Output the [x, y] coordinate of the center of the cell containing the given text.  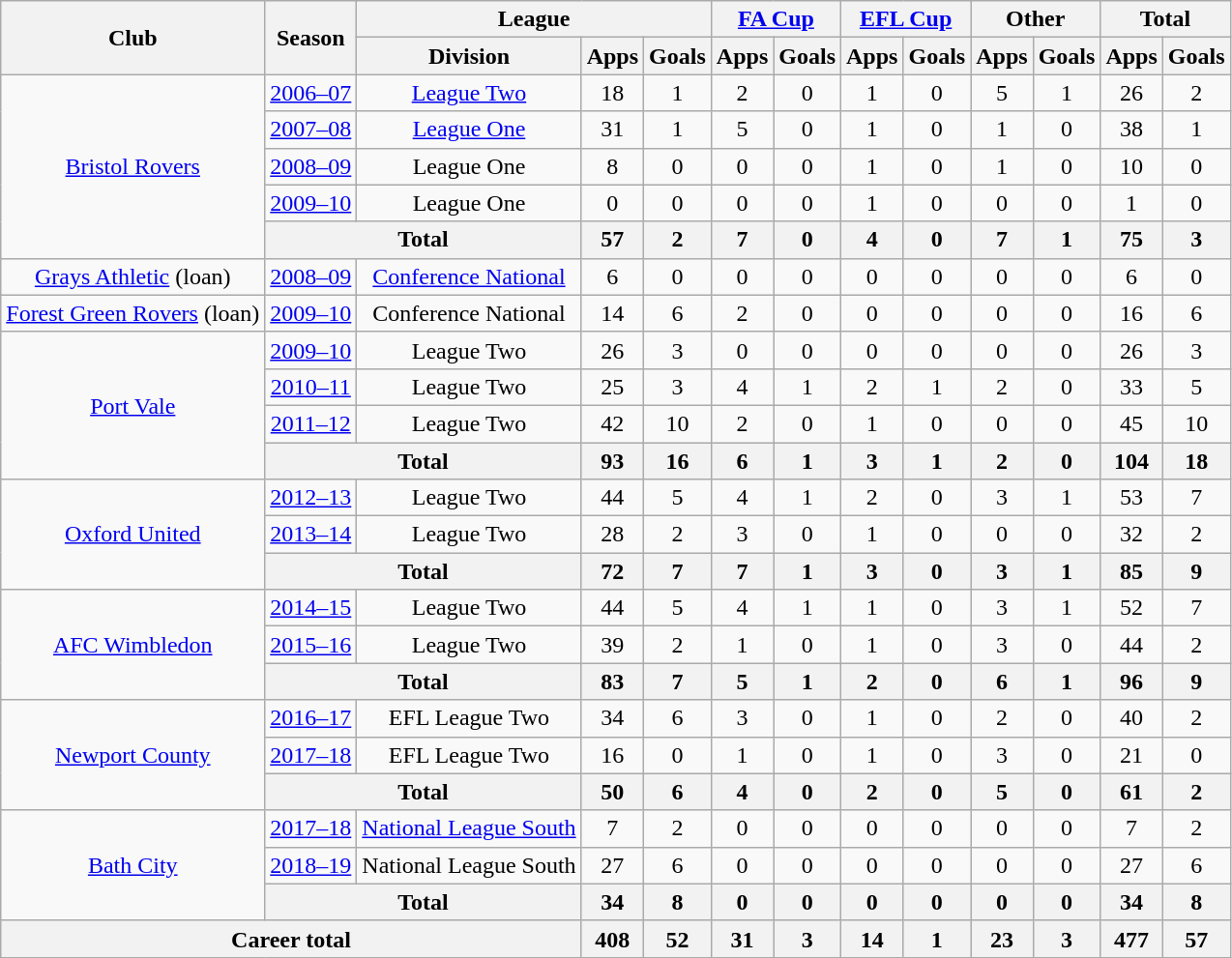
38 [1131, 130]
League [534, 19]
83 [612, 682]
2007–08 [311, 130]
61 [1131, 792]
93 [612, 461]
2018–19 [311, 865]
Newport County [133, 755]
EFL Cup [906, 19]
Career total [291, 939]
Bristol Rovers [133, 166]
40 [1131, 718]
Oxford United [133, 535]
2012–13 [311, 498]
2013–14 [311, 535]
72 [612, 571]
75 [1131, 240]
2016–17 [311, 718]
85 [1131, 571]
Forest Green Rovers (loan) [133, 313]
Grays Athletic (loan) [133, 276]
2010–11 [311, 387]
53 [1131, 498]
Bath City [133, 865]
FA Cup [776, 19]
2014–15 [311, 608]
104 [1131, 461]
39 [612, 645]
Season [311, 38]
25 [612, 387]
42 [612, 423]
21 [1131, 755]
33 [1131, 387]
Division [469, 56]
408 [612, 939]
Port Vale [133, 405]
Other [1036, 19]
28 [612, 535]
2011–12 [311, 423]
50 [612, 792]
Club [133, 38]
45 [1131, 423]
2015–16 [311, 645]
23 [1002, 939]
AFC Wimbledon [133, 645]
477 [1131, 939]
2006–07 [311, 93]
32 [1131, 535]
96 [1131, 682]
